Capture the cell that displays the provided text and extract its (x, y) central coordinate. 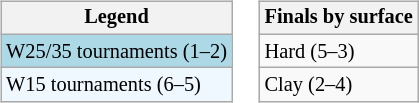
Hard (5–3) (339, 51)
W15 tournaments (6–5) (116, 85)
Clay (2–4) (339, 85)
W25/35 tournaments (1–2) (116, 51)
Finals by surface (339, 18)
Legend (116, 18)
